For the text-containing cell, return its midpoint in [X, Y] coordinate format. 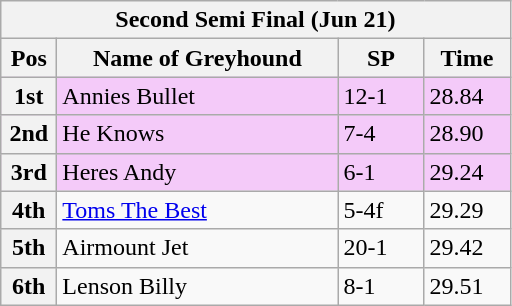
Pos [29, 58]
6th [29, 286]
Airmount Jet [198, 248]
3rd [29, 172]
Lenson Billy [198, 286]
Heres Andy [198, 172]
29.29 [467, 210]
28.84 [467, 96]
Toms The Best [198, 210]
6-1 [381, 172]
20-1 [381, 248]
Annies Bullet [198, 96]
29.51 [467, 286]
29.42 [467, 248]
5th [29, 248]
2nd [29, 134]
8-1 [381, 286]
12-1 [381, 96]
1st [29, 96]
He Knows [198, 134]
29.24 [467, 172]
Second Semi Final (Jun 21) [256, 20]
4th [29, 210]
SP [381, 58]
28.90 [467, 134]
Name of Greyhound [198, 58]
Time [467, 58]
5-4f [381, 210]
7-4 [381, 134]
